Return the [x, y] coordinate for the center point of the cell that contains the specified text.  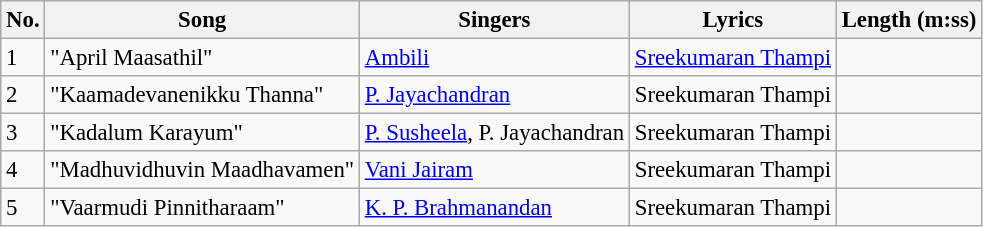
"Kadalum Karayum" [202, 133]
4 [23, 170]
"Madhuvidhuvin Maadhavamen" [202, 170]
K. P. Brahmanandan [494, 208]
3 [23, 133]
Song [202, 20]
No. [23, 20]
"Kaamadevanenikku Thanna" [202, 95]
Length (m:ss) [908, 20]
5 [23, 208]
Singers [494, 20]
Lyrics [732, 20]
"April Maasathil" [202, 58]
Ambili [494, 58]
Vani Jairam [494, 170]
P. Susheela, P. Jayachandran [494, 133]
P. Jayachandran [494, 95]
2 [23, 95]
"Vaarmudi Pinnitharaam" [202, 208]
1 [23, 58]
